Pinpoint the cell where the given text exists, returning its [x, y] midpoint coordinate. 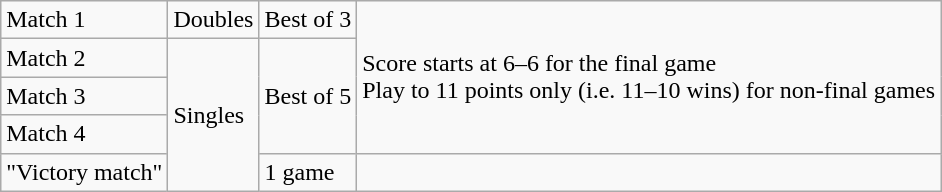
Match 2 [84, 58]
Score starts at 6–6 for the final gamePlay to 11 points only (i.e. 11–10 wins) for non-final games [649, 77]
Best of 5 [308, 96]
Doubles [214, 20]
Match 4 [84, 134]
Singles [214, 115]
Match 3 [84, 96]
"Victory match" [84, 172]
Match 1 [84, 20]
1 game [308, 172]
Best of 3 [308, 20]
